Search for the cell housing the specified text and yield its [X, Y] center coordinate. 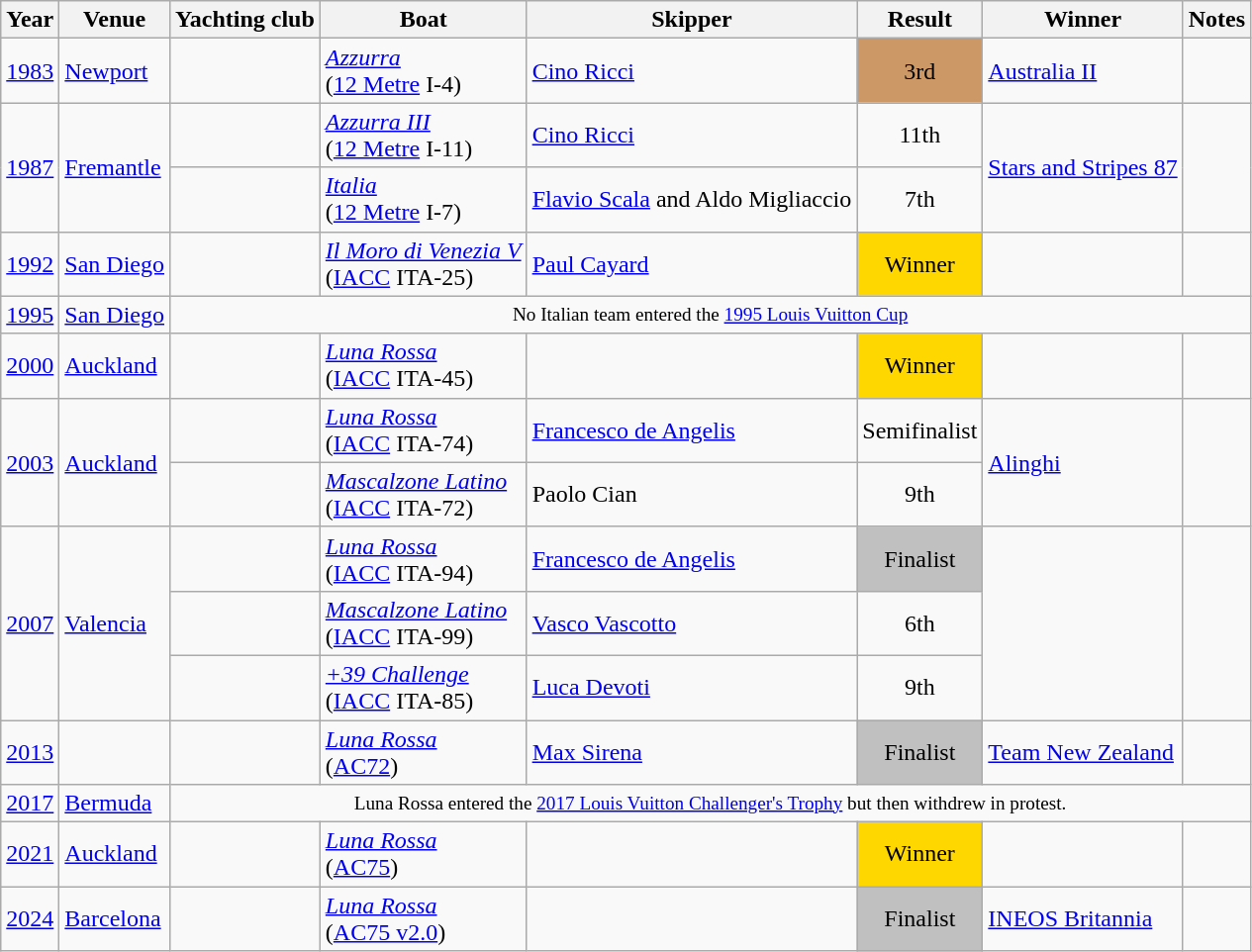
2007 [30, 623]
7th [920, 200]
Skipper [692, 20]
Flavio Scala and Aldo Migliaccio [692, 200]
Mascalzone Latino(IACC ITA-99) [424, 623]
+39 Challenge(IACC ITA-85) [424, 687]
2013 [30, 752]
Paolo Cian [692, 495]
Bermuda [115, 804]
Australia II [1083, 71]
1987 [30, 167]
Valencia [115, 623]
Luna Rossa(IACC ITA-94) [424, 558]
Vasco Vascotto [692, 623]
Semifinalist [920, 429]
Boat [424, 20]
Venue [115, 20]
Team New Zealand [1083, 752]
2017 [30, 804]
No Italian team entered the 1995 Louis Vuitton Cup [711, 315]
Stars and Stripes 87 [1083, 167]
Azzurra(12 Metre I-4) [424, 71]
Notes [1216, 20]
Result [920, 20]
Newport [115, 71]
Barcelona [115, 918]
Italia(12 Metre I-7) [424, 200]
INEOS Britannia [1083, 918]
2003 [30, 462]
Mascalzone Latino(IACC ITA-72) [424, 495]
6th [920, 623]
1983 [30, 71]
Luca Devoti [692, 687]
Il Moro di Venezia V(IACC ITA-25) [424, 263]
2000 [30, 366]
Luna Rossa(IACC ITA-74) [424, 429]
11th [920, 135]
Max Sirena [692, 752]
Luna Rossa(AC75 v2.0) [424, 918]
Luna Rossa(IACC ITA-45) [424, 366]
Luna Rossa(AC72) [424, 752]
Azzurra III(12 Metre I-11) [424, 135]
Yachting club [245, 20]
Luna Rossa(AC75) [424, 855]
1992 [30, 263]
Fremantle [115, 167]
2021 [30, 855]
2024 [30, 918]
3rd [920, 71]
1995 [30, 315]
Alinghi [1083, 462]
Year [30, 20]
Paul Cayard [692, 263]
Luna Rossa entered the 2017 Louis Vuitton Challenger's Trophy but then withdrew in protest. [711, 804]
